Identify which cell holds the provided text, then report its (X, Y) central coordinate. 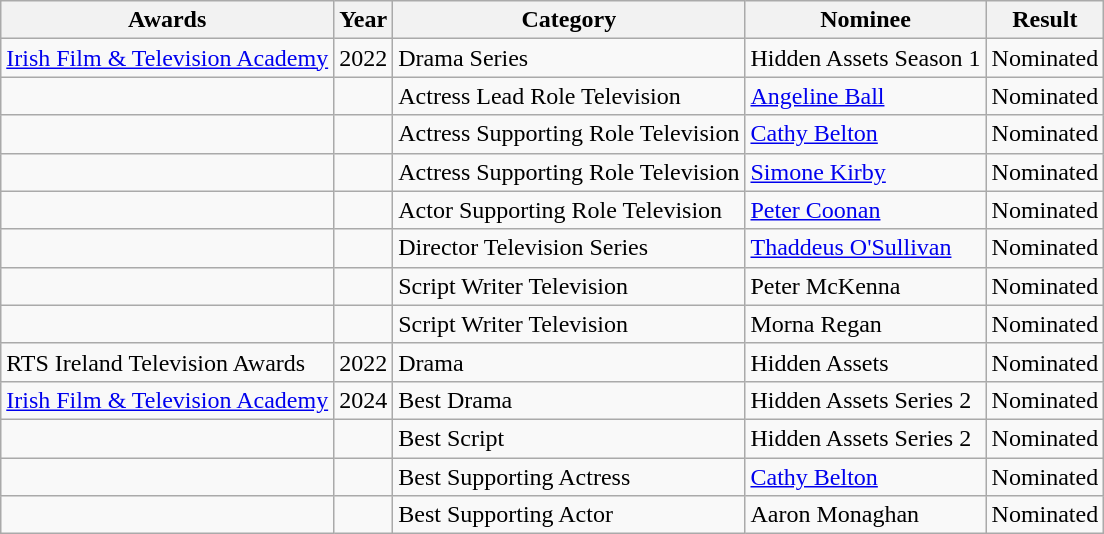
Category (569, 20)
Awards (168, 20)
Director Television Series (569, 248)
Simone Kirby (866, 172)
Best Supporting Actor (569, 515)
Angeline Ball (866, 96)
Peter McKenna (866, 286)
Hidden Assets (866, 362)
Aaron Monaghan (866, 515)
Best Script (569, 438)
Morna Regan (866, 324)
RTS Ireland Television Awards (168, 362)
Peter Coonan (866, 210)
Drama (569, 362)
Hidden Assets Season 1 (866, 58)
Nominee (866, 20)
Result (1045, 20)
Drama Series (569, 58)
Year (364, 20)
Thaddeus O'Sullivan (866, 248)
Actress Lead Role Television (569, 96)
Actor Supporting Role Television (569, 210)
2024 (364, 400)
Best Supporting Actress (569, 477)
Best Drama (569, 400)
